Return (x, y) of the center of cell containing provided text 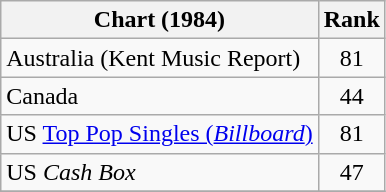
Rank (352, 20)
Canada (160, 96)
Australia (Kent Music Report) (160, 58)
Chart (1984) (160, 20)
47 (352, 172)
44 (352, 96)
US Cash Box (160, 172)
US Top Pop Singles (Billboard) (160, 134)
